Return (X, Y) of the center of cell containing provided text 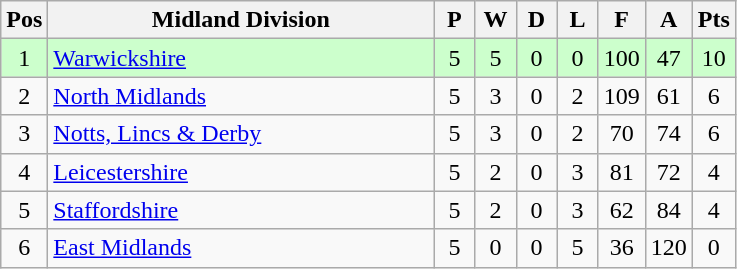
61 (668, 96)
36 (622, 248)
Warwickshire (241, 58)
North Midlands (241, 96)
L (578, 20)
Leicestershire (241, 172)
F (622, 20)
Pts (714, 20)
East Midlands (241, 248)
P (454, 20)
120 (668, 248)
Staffordshire (241, 210)
47 (668, 58)
72 (668, 172)
100 (622, 58)
81 (622, 172)
Midland Division (241, 20)
D (536, 20)
84 (668, 210)
Pos (24, 20)
74 (668, 134)
Notts, Lincs & Derby (241, 134)
62 (622, 210)
1 (24, 58)
W (496, 20)
A (668, 20)
10 (714, 58)
109 (622, 96)
70 (622, 134)
